Find where the given text appears and provide that cell's center as (X, Y) coordinate. 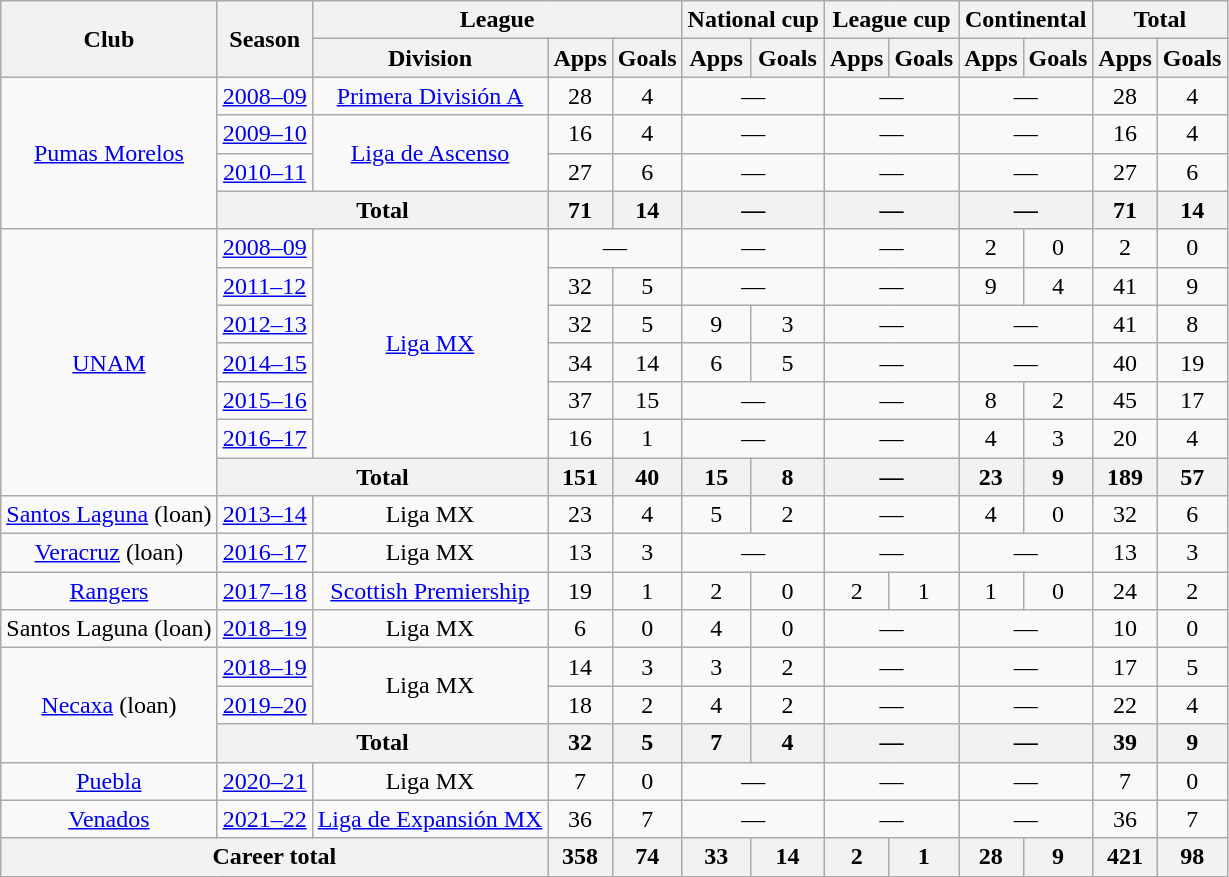
358 (580, 857)
24 (1125, 591)
Primera División A (430, 96)
Scottish Premiership (430, 591)
2014–15 (264, 362)
2019–20 (264, 705)
37 (580, 400)
League cup (891, 20)
2021–22 (264, 819)
Liga de Expansión MX (430, 819)
Rangers (109, 591)
34 (580, 362)
Liga de Ascenso (430, 153)
Necaxa (loan) (109, 705)
33 (716, 857)
Puebla (109, 781)
UNAM (109, 362)
2010–11 (264, 172)
2015–16 (264, 400)
Career total (274, 857)
45 (1125, 400)
2013–14 (264, 515)
20 (1125, 438)
Pumas Morelos (109, 153)
National cup (753, 20)
Division (430, 58)
57 (1192, 477)
10 (1125, 629)
Season (264, 39)
Venados (109, 819)
Continental (1026, 20)
2020–21 (264, 781)
98 (1192, 857)
421 (1125, 857)
Veracruz (loan) (109, 553)
2009–10 (264, 134)
18 (580, 705)
2011–12 (264, 286)
2017–18 (264, 591)
189 (1125, 477)
2012–13 (264, 324)
39 (1125, 743)
Club (109, 39)
22 (1125, 705)
151 (580, 477)
74 (647, 857)
League (497, 20)
